Extract the (x, y) coordinate from the center of the cell holding the provided text.  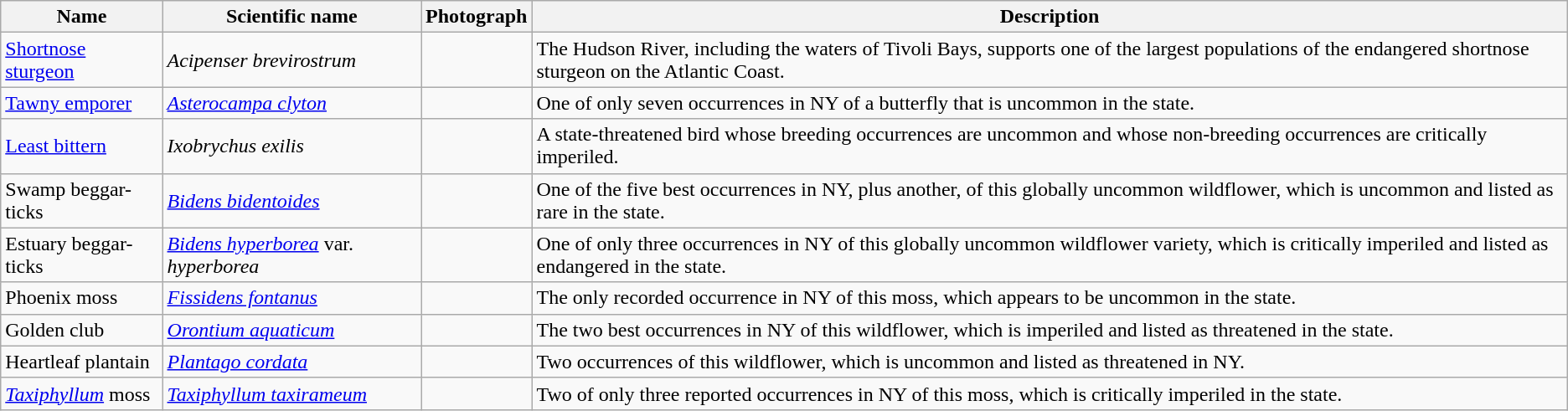
One of only seven occurrences in NY of a butterfly that is uncommon in the state. (1050, 103)
Bidens hyperborea var. hyperborea (291, 254)
Phoenix moss (82, 298)
A state-threatened bird whose breeding occurrences are uncommon and whose non-breeding occurrences are critically imperiled. (1050, 146)
Bidens bidentoides (291, 201)
The two best occurrences in NY of this wildflower, which is imperiled and listed as threatened in the state. (1050, 330)
Estuary beggar-ticks (82, 254)
Asterocampa clyton (291, 103)
The only recorded occurrence in NY of this moss, which appears to be uncommon in the state. (1050, 298)
Scientific name (291, 17)
Ixobrychus exilis (291, 146)
Taxiphyllum taxirameum (291, 393)
Acipenser brevirostrum (291, 60)
Description (1050, 17)
Least bittern (82, 146)
Tawny emporer (82, 103)
Photograph (477, 17)
Two of only three reported occurrences in NY of this moss, which is critically imperiled in the state. (1050, 393)
Swamp beggar-ticks (82, 201)
Heartleaf plantain (82, 362)
Plantago cordata (291, 362)
Orontium aquaticum (291, 330)
Taxiphyllum moss (82, 393)
Shortnose sturgeon (82, 60)
Name (82, 17)
One of the five best occurrences in NY, plus another, of this globally uncommon wildflower, which is uncommon and listed as rare in the state. (1050, 201)
Golden club (82, 330)
Fissidens fontanus (291, 298)
Two occurrences of this wildflower, which is uncommon and listed as threatened in NY. (1050, 362)
